Determine the (x, y) coordinate at the center of the cell enclosing the given text.  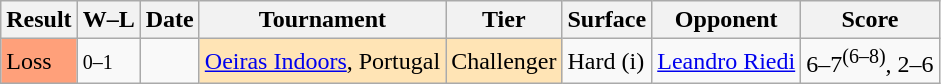
Challenger (504, 62)
Date (170, 20)
Tournament (322, 20)
Surface (607, 20)
0–1 (108, 62)
W–L (108, 20)
Oeiras Indoors, Portugal (322, 62)
Score (870, 20)
Loss (39, 62)
Opponent (726, 20)
6–7(6–8), 2–6 (870, 62)
Tier (504, 20)
Leandro Riedi (726, 62)
Hard (i) (607, 62)
Result (39, 20)
